Scan for the cell matching the given text and deliver its [x, y] coordinate at center. 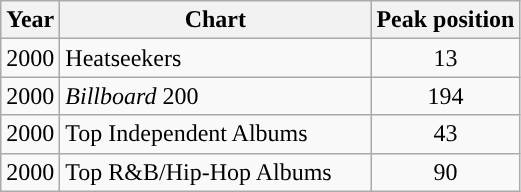
90 [446, 172]
Heatseekers [216, 58]
Year [30, 20]
Billboard 200 [216, 96]
194 [446, 96]
43 [446, 134]
13 [446, 58]
Chart [216, 20]
Peak position [446, 20]
Top Independent Albums [216, 134]
Top R&B/Hip-Hop Albums [216, 172]
